Search for the cell housing the specified text and yield its [x, y] center coordinate. 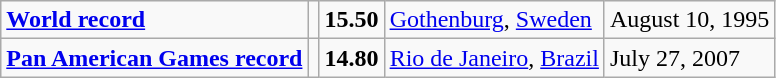
15.50 [352, 20]
Rio de Janeiro, Brazil [494, 58]
Pan American Games record [154, 58]
July 27, 2007 [689, 58]
Gothenburg, Sweden [494, 20]
14.80 [352, 58]
World record [154, 20]
August 10, 1995 [689, 20]
